Locate the cell with the specified text and output its [x, y] center coordinate. 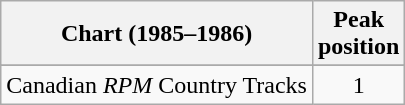
Chart (1985–1986) [157, 34]
Peakposition [358, 34]
Canadian RPM Country Tracks [157, 85]
1 [358, 85]
